Find where the given text appears and provide that cell's center as (x, y) coordinate. 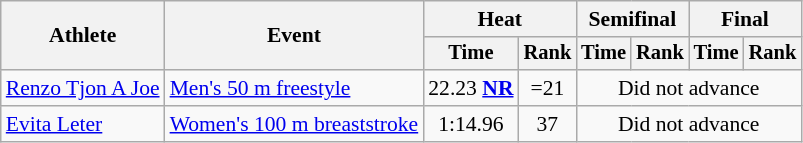
Event (294, 36)
Evita Leter (83, 124)
Women's 100 m breaststroke (294, 124)
1:14.96 (470, 124)
=21 (548, 88)
Athlete (83, 36)
Semifinal (632, 19)
37 (548, 124)
Final (745, 19)
Renzo Tjon A Joe (83, 88)
Heat (500, 19)
Men's 50 m freestyle (294, 88)
22.23 NR (470, 88)
